Capture the cell that displays the provided text and extract its [x, y] central coordinate. 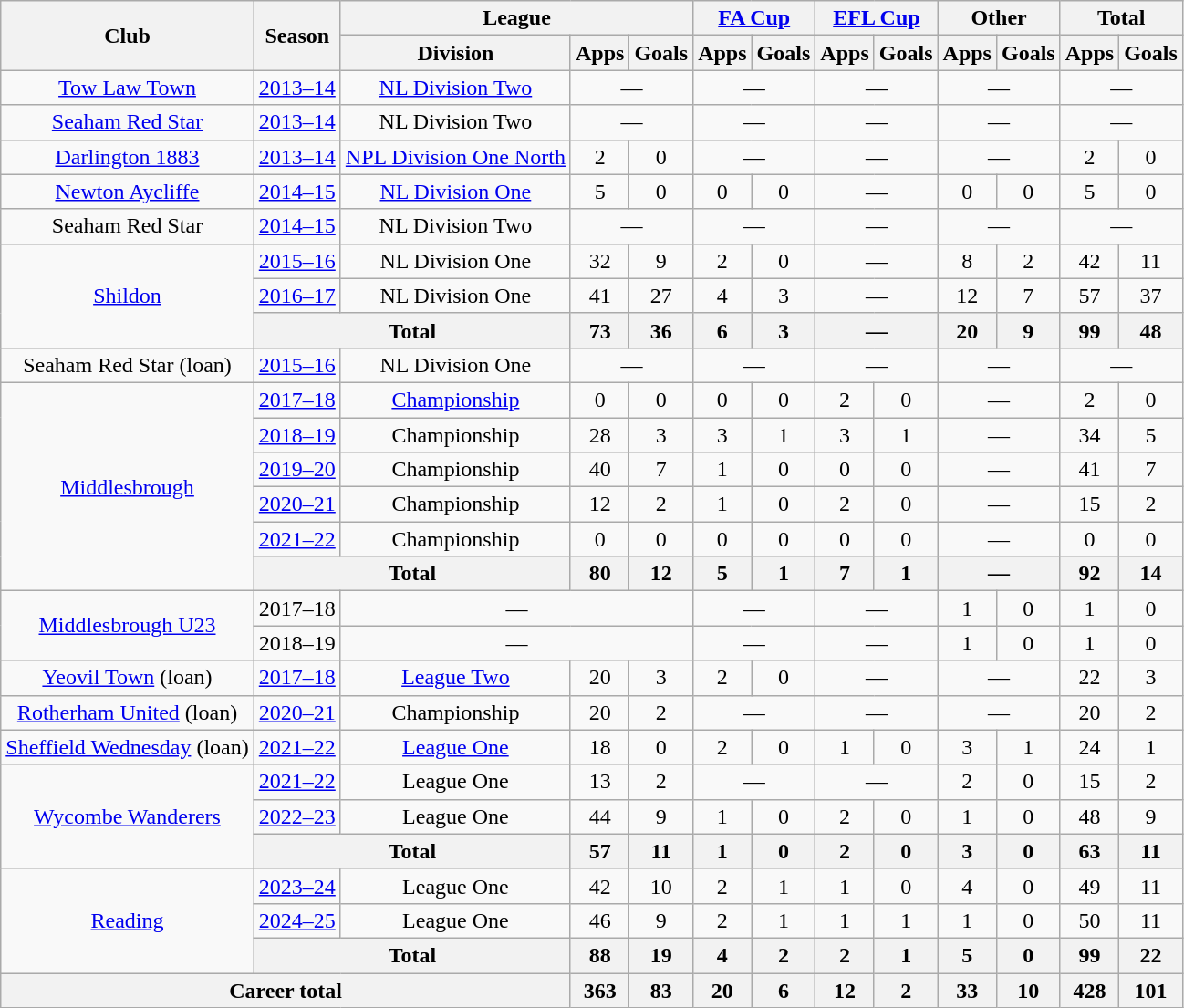
2019–20 [297, 470]
Middlesbrough [128, 486]
Wycombe Wanderers [128, 816]
101 [1151, 990]
80 [599, 574]
Rotherham United (loan) [128, 712]
46 [599, 920]
83 [661, 990]
2024–25 [297, 920]
32 [599, 261]
19 [661, 955]
27 [661, 296]
36 [661, 330]
8 [967, 261]
428 [1089, 990]
Yeovil Town (loan) [128, 678]
League Two [455, 678]
13 [599, 782]
44 [599, 816]
2023–24 [297, 886]
Shildon [128, 296]
Season [297, 36]
NPL Division One North [455, 157]
14 [1151, 574]
Tow Law Town [128, 88]
88 [599, 955]
49 [1089, 886]
50 [1089, 920]
Newton Aycliffe [128, 192]
Seaham Red Star (loan) [128, 365]
Division [455, 53]
18 [599, 747]
73 [599, 330]
363 [599, 990]
FA Cup [754, 18]
EFL Cup [877, 18]
Career total [286, 990]
2022–23 [297, 816]
92 [1089, 574]
Reading [128, 920]
28 [599, 435]
34 [1089, 435]
37 [1151, 296]
League [516, 18]
Middlesbrough U23 [128, 626]
Darlington 1883 [128, 157]
Sheffield Wednesday (loan) [128, 747]
Club [128, 36]
63 [1089, 851]
24 [1089, 747]
40 [599, 470]
Other [999, 18]
33 [967, 990]
2016–17 [297, 296]
